From the cell containing the given text, extract its center point as (x, y) coordinate. 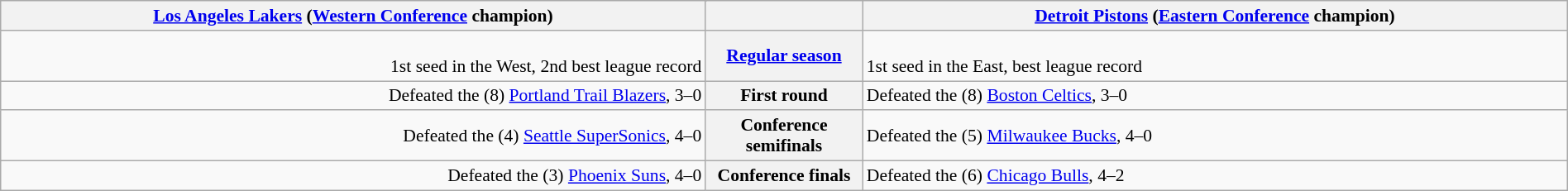
Los Angeles Lakers (Western Conference champion) (354, 16)
Defeated the (8) Portland Trail Blazers, 3–0 (354, 96)
Regular season (784, 56)
Defeated the (3) Phoenix Suns, 4–0 (354, 176)
Defeated the (8) Boston Celtics, 3–0 (1216, 96)
First round (784, 96)
Defeated the (6) Chicago Bulls, 4–2 (1216, 176)
1st seed in the East, best league record (1216, 56)
Detroit Pistons (Eastern Conference champion) (1216, 16)
Conference finals (784, 176)
Defeated the (4) Seattle SuperSonics, 4–0 (354, 136)
1st seed in the West, 2nd best league record (354, 56)
Defeated the (5) Milwaukee Bucks, 4–0 (1216, 136)
Conference semifinals (784, 136)
